Capture the cell that displays the provided text and extract its (X, Y) central coordinate. 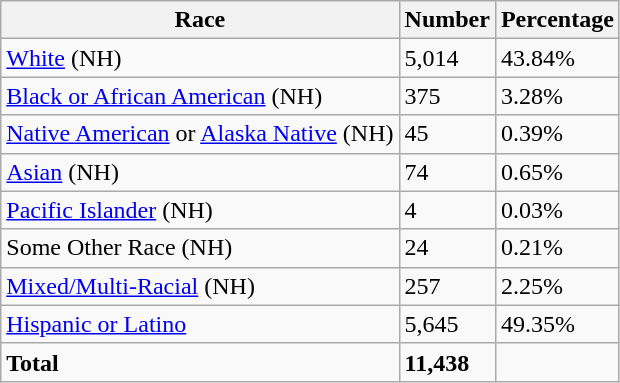
Some Other Race (NH) (200, 248)
0.03% (557, 210)
5,014 (447, 58)
Pacific Islander (NH) (200, 210)
Hispanic or Latino (200, 324)
74 (447, 172)
49.35% (557, 324)
2.25% (557, 286)
Black or African American (NH) (200, 96)
11,438 (447, 362)
43.84% (557, 58)
Number (447, 20)
Race (200, 20)
0.65% (557, 172)
24 (447, 248)
375 (447, 96)
257 (447, 286)
Total (200, 362)
Percentage (557, 20)
Asian (NH) (200, 172)
45 (447, 134)
White (NH) (200, 58)
3.28% (557, 96)
4 (447, 210)
5,645 (447, 324)
0.39% (557, 134)
Native American or Alaska Native (NH) (200, 134)
Mixed/Multi-Racial (NH) (200, 286)
0.21% (557, 248)
